Output the (x, y) coordinate of the center of the cell containing the given text.  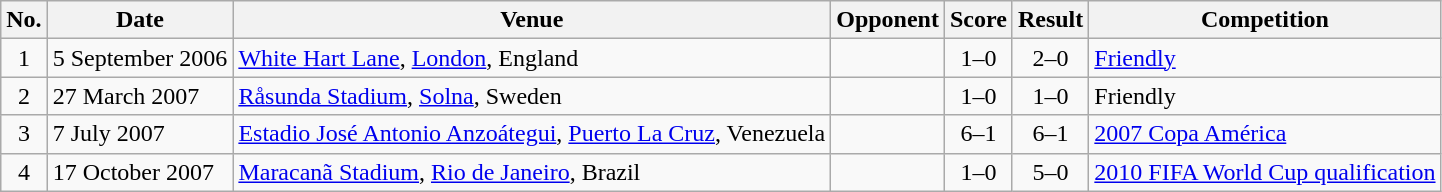
Opponent (888, 20)
2–0 (1050, 58)
Competition (1265, 20)
Maracanã Stadium, Rio de Janeiro, Brazil (532, 172)
No. (24, 20)
27 March 2007 (140, 96)
Result (1050, 20)
17 October 2007 (140, 172)
7 July 2007 (140, 134)
Date (140, 20)
1 (24, 58)
Score (978, 20)
2007 Copa América (1265, 134)
Venue (532, 20)
3 (24, 134)
2 (24, 96)
4 (24, 172)
5 September 2006 (140, 58)
White Hart Lane, London, England (532, 58)
2010 FIFA World Cup qualification (1265, 172)
Estadio José Antonio Anzoátegui, Puerto La Cruz, Venezuela (532, 134)
Råsunda Stadium, Solna, Sweden (532, 96)
5–0 (1050, 172)
